Locate the cell with the specified text and output its (X, Y) center coordinate. 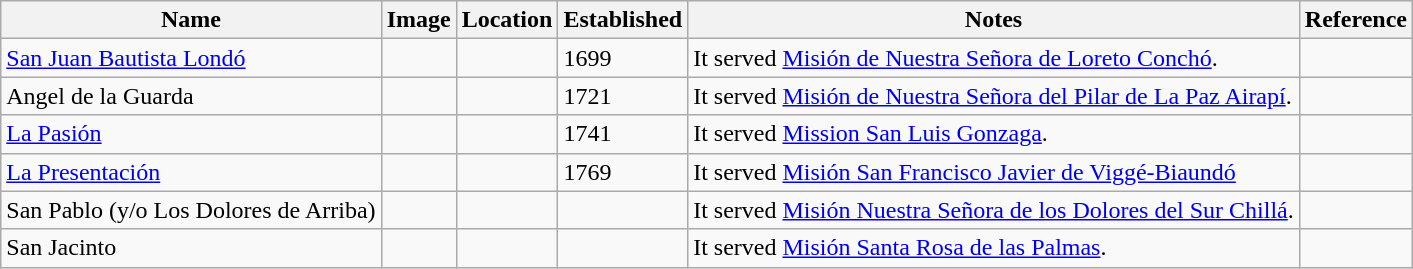
It served Misión Santa Rosa de las Palmas. (994, 248)
1699 (623, 58)
1769 (623, 172)
San Juan Bautista Londó (191, 58)
Reference (1356, 20)
It served Misión Nuestra Señora de los Dolores del Sur Chillá. (994, 210)
Notes (994, 20)
1721 (623, 96)
Angel de la Guarda (191, 96)
It served Misión San Francisco Javier de Viggé-Biaundó (994, 172)
It served Mission San Luis Gonzaga. (994, 134)
It served Misión de Nuestra Señora del Pilar de La Paz Airapí. (994, 96)
Image (418, 20)
Location (507, 20)
1741 (623, 134)
La Presentación (191, 172)
San Jacinto (191, 248)
Name (191, 20)
La Pasión (191, 134)
It served Misión de Nuestra Señora de Loreto Conchó. (994, 58)
Established (623, 20)
San Pablo (y/o Los Dolores de Arriba) (191, 210)
